Provide the [X, Y] coordinate of the cell's center where the given text is located.  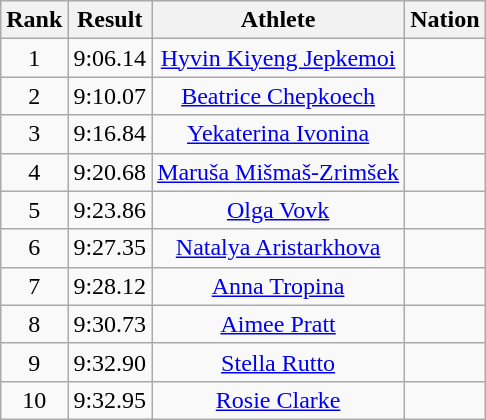
Result [110, 20]
9 [34, 362]
Natalya Aristarkhova [278, 248]
10 [34, 400]
9:28.12 [110, 286]
Hyvin Kiyeng Jepkemoi [278, 58]
Athlete [278, 20]
9:10.07 [110, 96]
Aimee Pratt [278, 324]
8 [34, 324]
9:16.84 [110, 134]
Rank [34, 20]
9:27.35 [110, 248]
Olga Vovk [278, 210]
9:30.73 [110, 324]
7 [34, 286]
2 [34, 96]
Rosie Clarke [278, 400]
9:32.95 [110, 400]
1 [34, 58]
Yekaterina Ivonina [278, 134]
9:20.68 [110, 172]
Stella Rutto [278, 362]
9:06.14 [110, 58]
5 [34, 210]
Anna Tropina [278, 286]
6 [34, 248]
Nation [445, 20]
9:23.86 [110, 210]
9:32.90 [110, 362]
3 [34, 134]
Beatrice Chepkoech [278, 96]
Maruša Mišmaš-Zrimšek [278, 172]
4 [34, 172]
